Return the [X, Y] coordinate for the center point of the cell that contains the specified text.  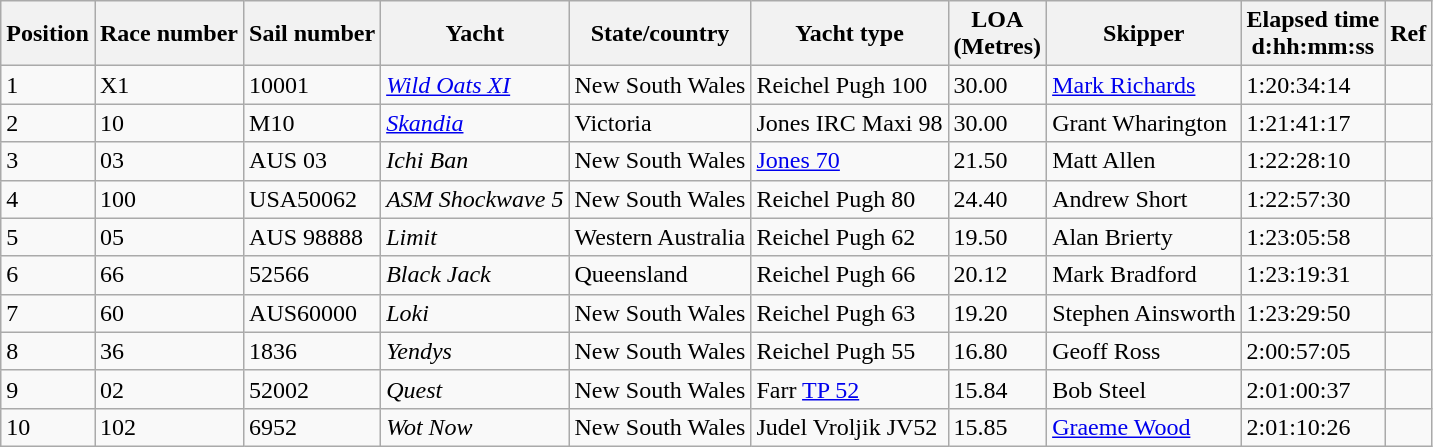
15.84 [998, 389]
AUS60000 [312, 313]
16.80 [998, 351]
1:23:29:50 [1313, 313]
Reichel Pugh 62 [850, 237]
Ref [1408, 34]
Elapsed time d:hh:mm:ss [1313, 34]
20.12 [998, 275]
X1 [168, 85]
Reichel Pugh 80 [850, 199]
03 [168, 161]
Wild Oats XI [475, 85]
State/country [660, 34]
3 [48, 161]
Wot Now [475, 427]
Reichel Pugh 55 [850, 351]
Grant Wharington [1144, 123]
Victoria [660, 123]
Judel Vroljik JV52 [850, 427]
1:22:57:30 [1313, 199]
AUS 03 [312, 161]
Ichi Ban [475, 161]
Andrew Short [1144, 199]
102 [168, 427]
5 [48, 237]
Yendys [475, 351]
19.50 [998, 237]
Queensland [660, 275]
Western Australia [660, 237]
6 [48, 275]
52566 [312, 275]
1:20:34:14 [1313, 85]
Reichel Pugh 100 [850, 85]
Alan Brierty [1144, 237]
02 [168, 389]
Stephen Ainsworth [1144, 313]
Position [48, 34]
36 [168, 351]
Quest [475, 389]
Black Jack [475, 275]
2:01:00:37 [1313, 389]
66 [168, 275]
24.40 [998, 199]
Limit [475, 237]
Bob Steel [1144, 389]
Loki [475, 313]
21.50 [998, 161]
Graeme Wood [1144, 427]
8 [48, 351]
2 [48, 123]
Sail number [312, 34]
Jones IRC Maxi 98 [850, 123]
05 [168, 237]
Yacht type [850, 34]
Skandia [475, 123]
7 [48, 313]
M10 [312, 123]
19.20 [998, 313]
15.85 [998, 427]
52002 [312, 389]
LOA (Metres) [998, 34]
60 [168, 313]
1:23:19:31 [1313, 275]
1:23:05:58 [1313, 237]
1:22:28:10 [1313, 161]
Reichel Pugh 66 [850, 275]
Farr TP 52 [850, 389]
1836 [312, 351]
Skipper [1144, 34]
Reichel Pugh 63 [850, 313]
USA50062 [312, 199]
AUS 98888 [312, 237]
1 [48, 85]
9 [48, 389]
Geoff Ross [1144, 351]
2:00:57:05 [1313, 351]
Jones 70 [850, 161]
6952 [312, 427]
100 [168, 199]
1:21:41:17 [1313, 123]
2:01:10:26 [1313, 427]
ASM Shockwave 5 [475, 199]
Yacht [475, 34]
Matt Allen [1144, 161]
Mark Bradford [1144, 275]
10001 [312, 85]
4 [48, 199]
Mark Richards [1144, 85]
Race number [168, 34]
